Extract the [X, Y] coordinate from the center of the cell holding the provided text.  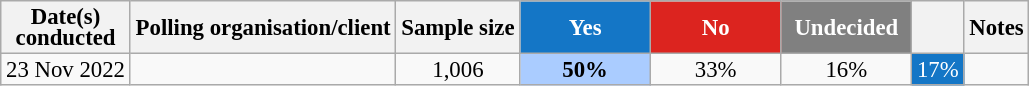
33% [716, 70]
17% [938, 70]
Polling organisation/client [263, 28]
Sample size [458, 28]
Date(s)conducted [66, 28]
16% [846, 70]
1,006 [458, 70]
23 Nov 2022 [66, 70]
50% [586, 70]
No [716, 28]
Yes [586, 28]
Notes [996, 28]
Undecided [846, 28]
